Determine the (x, y) coordinate at the center of the cell enclosing the given text.  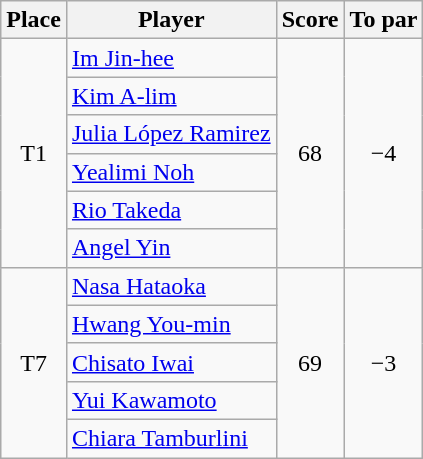
Angel Yin (171, 248)
Rio Takeda (171, 210)
68 (310, 153)
Kim A-lim (171, 96)
Yealimi Noh (171, 172)
Score (310, 20)
Chisato Iwai (171, 362)
Nasa Hataoka (171, 286)
−4 (384, 153)
Place (34, 20)
−3 (384, 362)
Yui Kawamoto (171, 400)
To par (384, 20)
Hwang You-min (171, 324)
T7 (34, 362)
Player (171, 20)
Im Jin-hee (171, 58)
T1 (34, 153)
Chiara Tamburlini (171, 438)
69 (310, 362)
Julia López Ramirez (171, 134)
